From the cell containing the given text, extract its center point as (X, Y) coordinate. 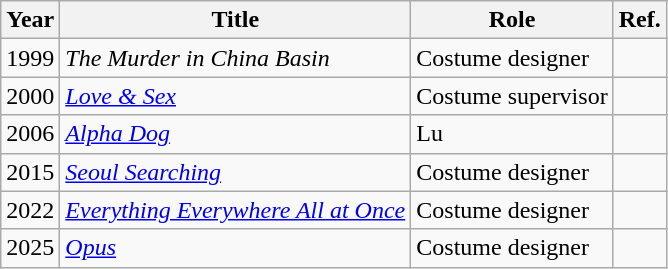
Ref. (640, 20)
Year (30, 20)
The Murder in China Basin (236, 58)
2006 (30, 134)
2000 (30, 96)
Costume supervisor (512, 96)
Lu (512, 134)
Role (512, 20)
Everything Everywhere All at Once (236, 210)
Alpha Dog (236, 134)
2022 (30, 210)
Love & Sex (236, 96)
2025 (30, 248)
Seoul Searching (236, 172)
Title (236, 20)
2015 (30, 172)
1999 (30, 58)
Opus (236, 248)
